Return the (x, y) coordinate for the center point of the cell that contains the specified text.  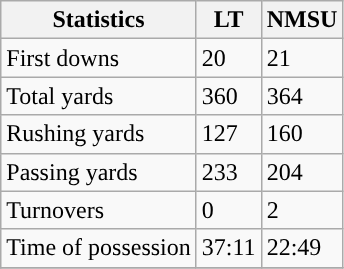
160 (302, 134)
Rushing yards (99, 134)
Passing yards (99, 172)
Turnovers (99, 210)
0 (228, 210)
First downs (99, 58)
364 (302, 96)
Total yards (99, 96)
22:49 (302, 248)
233 (228, 172)
20 (228, 58)
204 (302, 172)
2 (302, 210)
21 (302, 58)
37:11 (228, 248)
360 (228, 96)
NMSU (302, 20)
LT (228, 20)
127 (228, 134)
Statistics (99, 20)
Time of possession (99, 248)
